From the cell containing the given text, extract its center point as [x, y] coordinate. 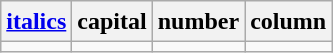
column [288, 21]
capital [112, 21]
italics [36, 21]
number [198, 21]
